Locate the cell with the specified text and output its [x, y] center coordinate. 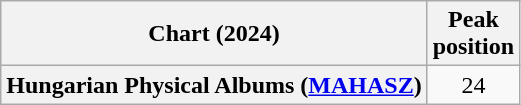
Hungarian Physical Albums (MAHASZ) [214, 85]
Chart (2024) [214, 34]
Peakposition [473, 34]
24 [473, 85]
